Provide the [x, y] coordinate of the cell's center where the given text is located.  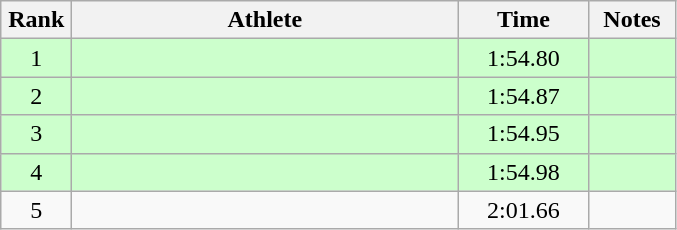
2:01.66 [524, 210]
4 [36, 172]
2 [36, 96]
1:54.98 [524, 172]
Athlete [265, 20]
Notes [632, 20]
1 [36, 58]
1:54.87 [524, 96]
1:54.95 [524, 134]
3 [36, 134]
Time [524, 20]
5 [36, 210]
Rank [36, 20]
1:54.80 [524, 58]
